For the text-containing cell, return its midpoint in [X, Y] coordinate format. 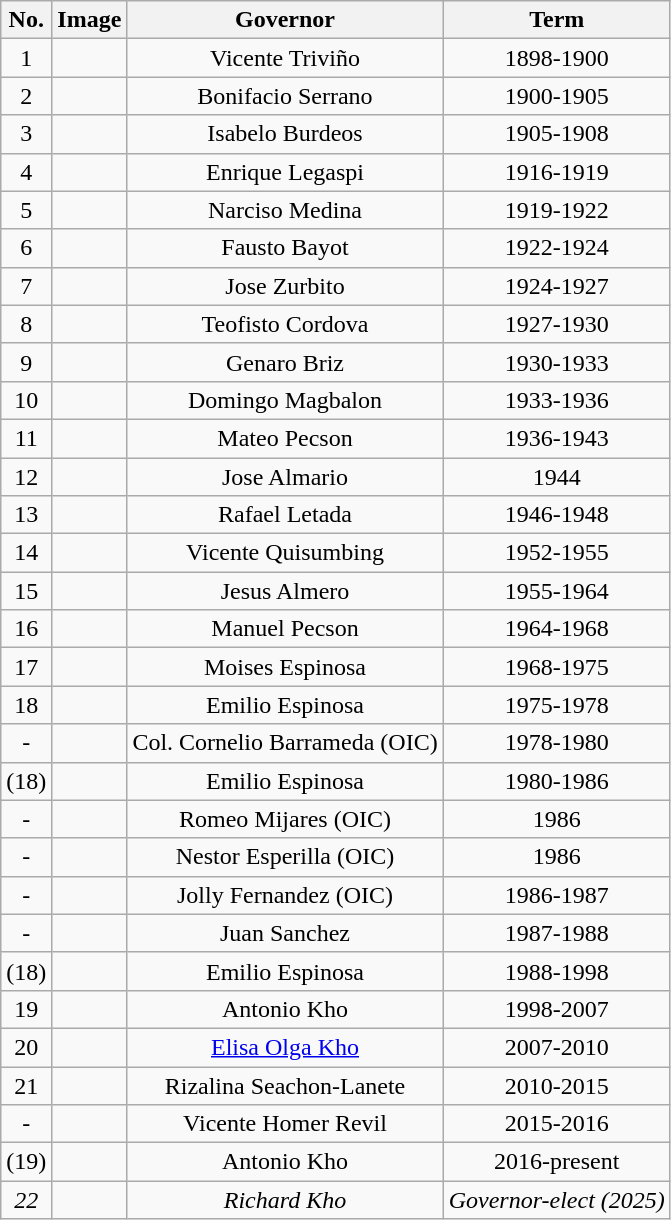
1922-1924 [556, 248]
1 [26, 58]
1919-1922 [556, 210]
1916-1919 [556, 172]
1952-1955 [556, 553]
22 [26, 1200]
Domingo Magbalon [285, 400]
Vicente Homer Revil [285, 1124]
Elisa Olga Kho [285, 1047]
Romeo Mijares (OIC) [285, 819]
Nestor Esperilla (OIC) [285, 857]
10 [26, 400]
Governor [285, 20]
Vicente Triviño [285, 58]
21 [26, 1085]
Genaro Briz [285, 362]
Jesus Almero [285, 591]
Bonifacio Serrano [285, 96]
Rizalina Seachon-Lanete [285, 1085]
1998-2007 [556, 1009]
(19) [26, 1162]
Narciso Medina [285, 210]
1980-1986 [556, 781]
Jose Zurbito [285, 286]
Jolly Fernandez (OIC) [285, 895]
4 [26, 172]
Jose Almario [285, 477]
2015-2016 [556, 1124]
9 [26, 362]
1946-1948 [556, 515]
18 [26, 705]
Image [90, 20]
1975-1978 [556, 705]
1986-1987 [556, 895]
1955-1964 [556, 591]
1898-1900 [556, 58]
1900-1905 [556, 96]
12 [26, 477]
2016-present [556, 1162]
Fausto Bayot [285, 248]
1944 [556, 477]
20 [26, 1047]
19 [26, 1009]
11 [26, 438]
1968-1975 [556, 667]
Richard Kho [285, 1200]
1905-1908 [556, 134]
Col. Cornelio Barrameda (OIC) [285, 743]
Enrique Legaspi [285, 172]
1987-1988 [556, 933]
2010-2015 [556, 1085]
7 [26, 286]
16 [26, 629]
1936-1943 [556, 438]
1924-1927 [556, 286]
Juan Sanchez [285, 933]
3 [26, 134]
Mateo Pecson [285, 438]
Manuel Pecson [285, 629]
Teofisto Cordova [285, 324]
No. [26, 20]
Isabelo Burdeos [285, 134]
1988-1998 [556, 971]
13 [26, 515]
2007-2010 [556, 1047]
1933-1936 [556, 400]
Vicente Quisumbing [285, 553]
17 [26, 667]
15 [26, 591]
Moises Espinosa [285, 667]
1978-1980 [556, 743]
Governor-elect (2025) [556, 1200]
14 [26, 553]
1930-1933 [556, 362]
6 [26, 248]
1964-1968 [556, 629]
Term [556, 20]
1927-1930 [556, 324]
2 [26, 96]
8 [26, 324]
5 [26, 210]
Rafael Letada [285, 515]
